Identify which cell holds the provided text, then report its [X, Y] central coordinate. 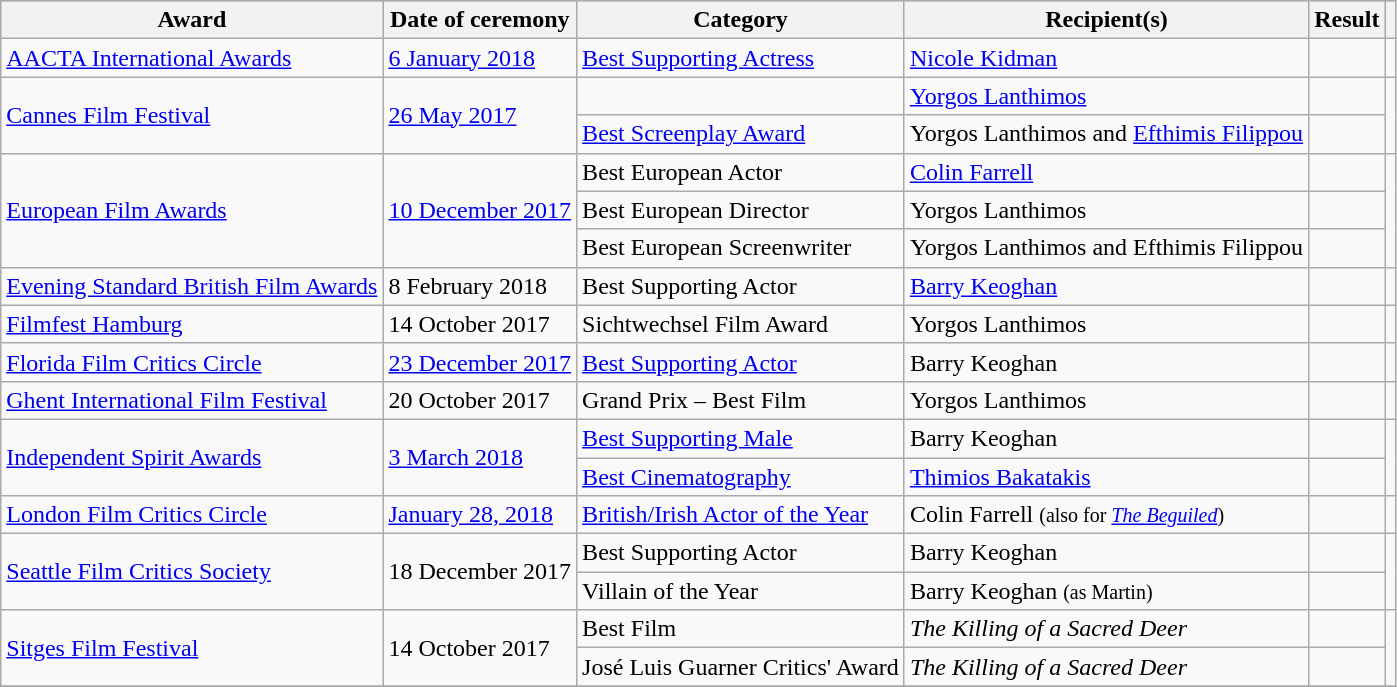
Award [192, 20]
23 December 2017 [480, 362]
Independent Spirit Awards [192, 457]
Sichtwechsel Film Award [741, 324]
José Luis Guarner Critics' Award [741, 667]
Nicole Kidman [1106, 58]
Sitges Film Festival [192, 648]
Ghent International Film Festival [192, 400]
Best Screenplay Award [741, 134]
3 March 2018 [480, 457]
8 February 2018 [480, 286]
Recipient(s) [1106, 20]
Evening Standard British Film Awards [192, 286]
British/Irish Actor of the Year [741, 515]
Best Film [741, 629]
Florida Film Critics Circle [192, 362]
London Film Critics Circle [192, 515]
Seattle Film Critics Society [192, 572]
Best Supporting Male [741, 438]
Best European Actor [741, 172]
Colin Farrell [1106, 172]
18 December 2017 [480, 572]
European Film Awards [192, 210]
AACTA International Awards [192, 58]
Best European Screenwriter [741, 248]
Date of ceremony [480, 20]
Best European Director [741, 210]
Filmfest Hamburg [192, 324]
Best Supporting Actress [741, 58]
Villain of the Year [741, 591]
10 December 2017 [480, 210]
Thimios Bakatakis [1106, 477]
Cannes Film Festival [192, 115]
January 28, 2018 [480, 515]
26 May 2017 [480, 115]
Colin Farrell (also for The Beguiled) [1106, 515]
6 January 2018 [480, 58]
20 October 2017 [480, 400]
Best Cinematography [741, 477]
Category [741, 20]
Grand Prix – Best Film [741, 400]
Result [1347, 20]
Barry Keoghan (as Martin) [1106, 591]
